Scan for the cell matching the given text and deliver its (x, y) coordinate at center. 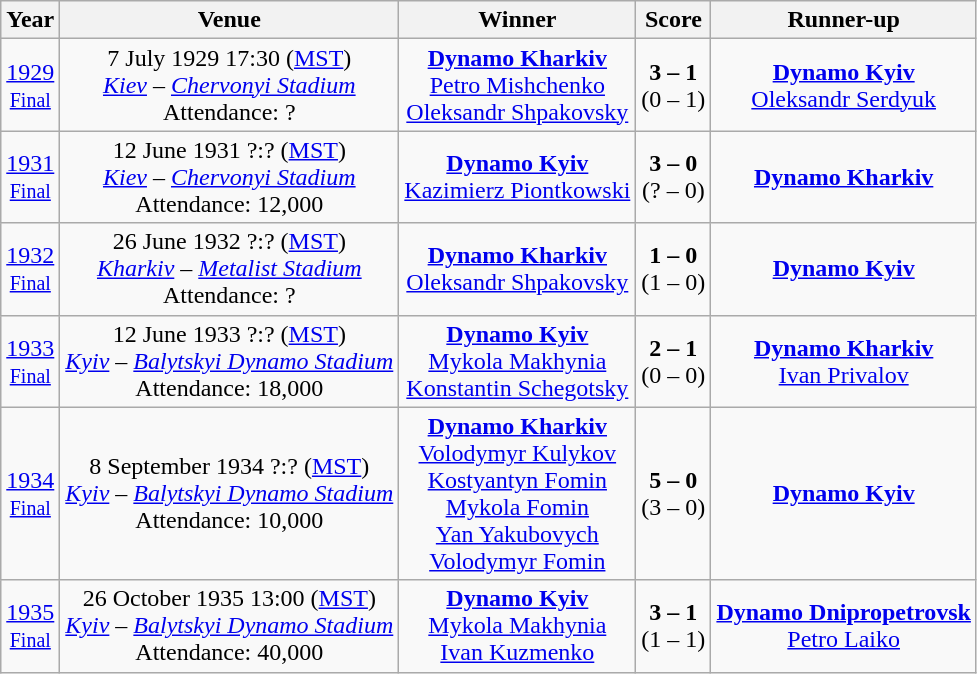
Dynamo Kharkiv Volodymyr Kulykov Kostyantyn Fomin Mykola Fomin Yan Yakubovych Volodymyr Fomin (518, 494)
Dynamo Kharkiv Ivan Privalov (844, 361)
Dynamo Kyiv Oleksandr Serdyuk (844, 85)
Dynamo Kyiv Mykola Makhynia Ivan Kuzmenko (518, 626)
5 – 0 (3 – 0) (674, 494)
3 – 0 (? – 0) (674, 177)
Score (674, 20)
Dynamo Kyiv Kazimierz Piontkowski (518, 177)
12 June 1931 ?:? (MST) Kiev – Chervonyi Stadium Attendance: 12,000 (230, 177)
Dynamo Kharkiv Petro Mishchenko Oleksandr Shpakovsky (518, 85)
1931Final (30, 177)
Dynamo Kharkiv (844, 177)
3 – 1 (1 – 1) (674, 626)
1934Final (30, 494)
Dynamo Dnipropetrovsk Petro Laiko (844, 626)
Dynamo Kharkiv Oleksandr Shpakovsky (518, 269)
1929Final (30, 85)
Venue (230, 20)
Dynamo Kyiv Mykola Makhynia Konstantin Schegotsky (518, 361)
8 September 1934 ?:? (MST) Kyiv – Balytskyi Dynamo Stadium Attendance: 10,000 (230, 494)
Winner (518, 20)
12 June 1933 ?:? (MST) Kyiv – Balytskyi Dynamo Stadium Attendance: 18,000 (230, 361)
26 October 1935 13:00 (MST) Kyiv – Balytskyi Dynamo Stadium Attendance: 40,000 (230, 626)
1933Final (30, 361)
Runner-up (844, 20)
Year (30, 20)
1932Final (30, 269)
2 – 1 (0 – 0) (674, 361)
1935Final (30, 626)
3 – 1 (0 – 1) (674, 85)
7 July 1929 17:30 (MST) Kiev – Chervonyi Stadium Attendance: ? (230, 85)
26 June 1932 ?:? (MST) Kharkiv – Metalist Stadium Attendance: ? (230, 269)
1 – 0 (1 – 0) (674, 269)
